Identify which cell holds the provided text, then report its (x, y) central coordinate. 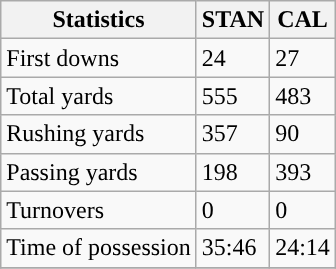
First downs (99, 58)
Statistics (99, 20)
24:14 (303, 248)
35:46 (232, 248)
393 (303, 172)
Total yards (99, 96)
Rushing yards (99, 134)
483 (303, 96)
Passing yards (99, 172)
198 (232, 172)
24 (232, 58)
90 (303, 134)
CAL (303, 20)
Time of possession (99, 248)
Turnovers (99, 210)
STAN (232, 20)
555 (232, 96)
357 (232, 134)
27 (303, 58)
